Capture the cell that displays the provided text and extract its (x, y) central coordinate. 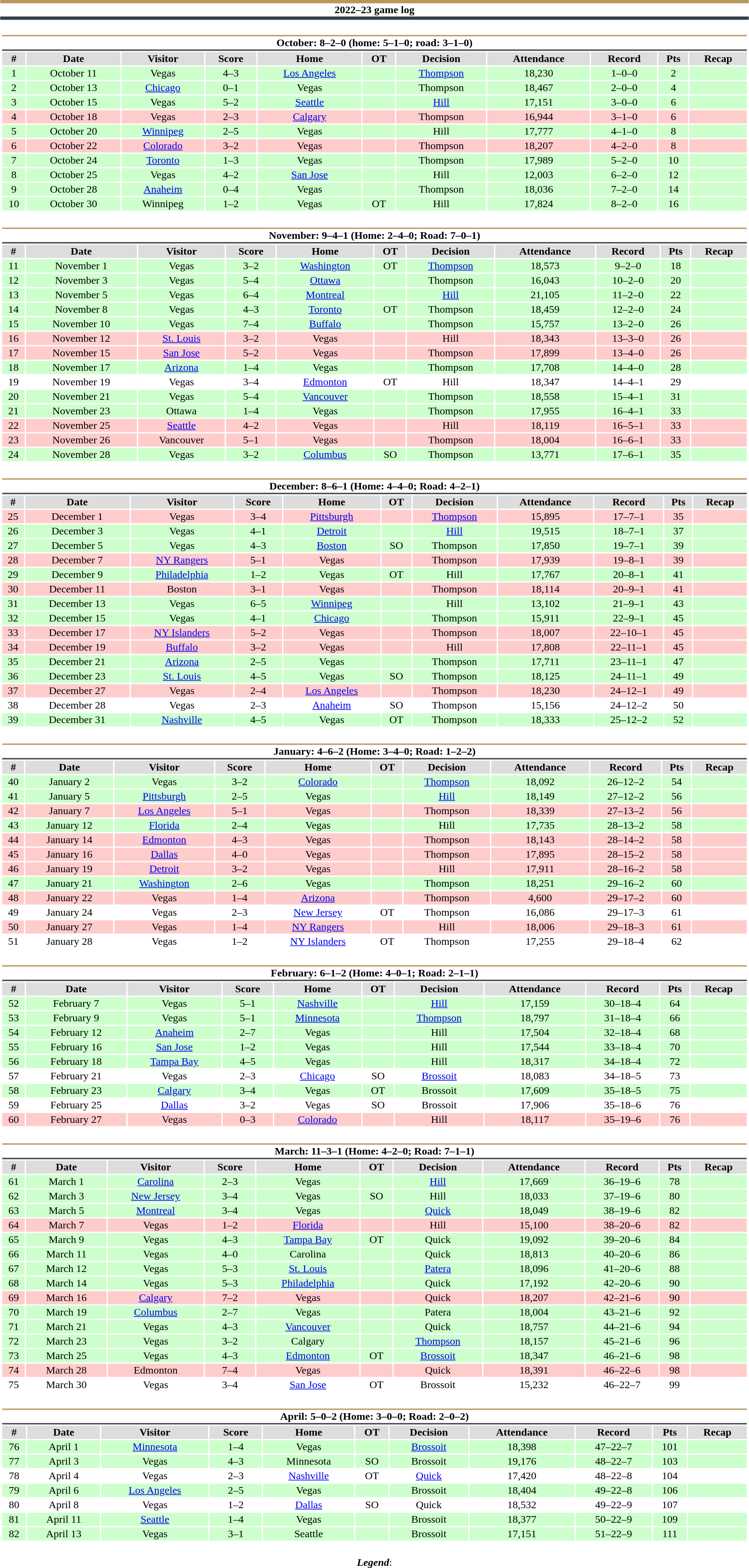
March 12 (66, 1269)
38–19–6 (622, 1211)
18,149 (540, 797)
October 25 (73, 175)
15,911 (546, 618)
22–11–1 (628, 647)
71 (13, 1327)
19,176 (522, 1462)
18,092 (540, 782)
79 (14, 1491)
18,006 (540, 927)
22–9–1 (628, 618)
20–8–1 (628, 575)
48–22–7 (613, 1462)
65 (13, 1240)
51 (13, 942)
16–5–1 (628, 425)
18,036 (539, 190)
96 (674, 1341)
December 5 (77, 546)
February 7 (76, 1003)
18,339 (540, 811)
18,119 (545, 425)
36 (13, 676)
18,083 (535, 1076)
November 8 (81, 309)
December 31 (77, 720)
11 (13, 266)
11–2–0 (628, 295)
0–4 (231, 190)
18,467 (539, 88)
3–0–0 (624, 102)
6–5 (258, 604)
January: 4–6–2 (Home: 3–4–0; Road: 1–2–2) (374, 751)
March 14 (66, 1283)
18,813 (534, 1254)
5 (14, 132)
30–18–4 (622, 1003)
21,105 (545, 295)
16–4–1 (628, 411)
November 15 (81, 353)
32 (13, 618)
17–7–1 (628, 517)
17 (13, 353)
13,102 (546, 604)
32–18–4 (622, 1032)
January 5 (70, 797)
38–20–6 (622, 1225)
October 28 (73, 190)
36–19–6 (622, 1182)
17,609 (535, 1090)
18,757 (534, 1327)
December 13 (77, 604)
17,989 (539, 161)
March 7 (66, 1225)
46–21–6 (622, 1356)
42–21–6 (622, 1298)
18–7–1 (628, 531)
October 30 (73, 204)
January 19 (70, 869)
18,317 (535, 1061)
15–4–1 (628, 396)
17,735 (540, 826)
0–3 (248, 1119)
January 14 (70, 840)
March 16 (66, 1298)
28–15–2 (626, 855)
18,532 (522, 1505)
3 (14, 102)
46–22–6 (622, 1370)
44–21–6 (622, 1327)
19–7–1 (628, 546)
15,232 (534, 1385)
April 4 (64, 1476)
103 (670, 1462)
27–12–2 (626, 797)
49–22–9 (613, 1505)
November 17 (81, 367)
18,459 (545, 309)
35–18–6 (622, 1105)
November: 9–4–1 (Home: 2–4–0; Road: 7–0–1) (374, 236)
23 (13, 440)
October 20 (73, 132)
84 (674, 1240)
24–12–2 (628, 705)
December 27 (77, 691)
18,573 (545, 266)
31–18–4 (622, 1018)
April 11 (64, 1520)
42–20–6 (622, 1283)
April 13 (64, 1534)
April 3 (64, 1462)
4–1–0 (624, 132)
March 28 (66, 1370)
15,757 (545, 324)
17,767 (546, 575)
17,504 (535, 1032)
19 (13, 382)
February 27 (76, 1119)
18,333 (546, 720)
94 (674, 1327)
29–16–2 (626, 884)
October 18 (73, 117)
December 28 (77, 705)
38 (13, 705)
18,343 (545, 338)
January 27 (70, 927)
15,100 (534, 1225)
February 18 (76, 1061)
17,899 (545, 353)
18,114 (546, 589)
47–22–7 (613, 1447)
October 22 (73, 146)
104 (670, 1476)
37–19–6 (622, 1196)
7–2 (230, 1298)
January 24 (70, 913)
November 5 (81, 295)
17,711 (546, 662)
74 (13, 1370)
November 21 (81, 396)
88 (674, 1269)
December 9 (77, 575)
17,808 (546, 647)
17–6–1 (628, 454)
7 (14, 161)
13 (13, 295)
19–8–1 (628, 560)
December: 8–6–1 (Home: 4–4–0; Road: 4–2–1) (374, 486)
17,824 (539, 204)
101 (670, 1447)
October 24 (73, 161)
March 25 (66, 1356)
13,771 (545, 454)
106 (670, 1491)
59 (13, 1105)
18,143 (540, 840)
January 21 (70, 884)
19,515 (546, 531)
January 12 (70, 826)
November 1 (81, 266)
67 (13, 1269)
18,377 (522, 1520)
February 12 (76, 1032)
69 (13, 1298)
March 19 (66, 1312)
17,420 (522, 1476)
111 (670, 1534)
December 3 (77, 531)
February 25 (76, 1105)
December 19 (77, 647)
November 25 (81, 425)
December 7 (77, 560)
9 (14, 190)
October 15 (73, 102)
53 (13, 1018)
46–22–7 (622, 1385)
March 23 (66, 1341)
33–18–4 (622, 1047)
40–20–6 (622, 1254)
18,391 (534, 1370)
March 30 (66, 1385)
January 16 (70, 855)
10–2–0 (628, 280)
February 9 (76, 1018)
April: 5–0–2 (Home: 3–0–0; Road: 2–0–2) (374, 1416)
15 (13, 324)
18,251 (540, 884)
6–4 (251, 295)
17,544 (535, 1047)
18,125 (546, 676)
March 21 (66, 1327)
12–2–0 (628, 309)
12,003 (539, 175)
77 (14, 1462)
49–22–8 (613, 1491)
29–18–3 (626, 927)
17,895 (540, 855)
41–20–6 (622, 1269)
November 23 (81, 411)
December 23 (77, 676)
40 (13, 782)
18,033 (534, 1196)
7–2–0 (624, 190)
86 (674, 1254)
17,708 (545, 367)
October: 8–2–0 (home: 5–1–0; road: 3–1–0) (374, 43)
17,911 (540, 869)
March 3 (66, 1196)
16,043 (545, 280)
109 (670, 1520)
34 (13, 647)
November 26 (81, 440)
November 28 (81, 454)
November 12 (81, 338)
26–12–2 (626, 782)
21 (13, 411)
35–18–5 (622, 1090)
18,157 (534, 1341)
January 28 (70, 942)
1 (14, 73)
December 17 (77, 633)
February: 6–1–2 (Home: 4–0–1; Road: 2–1–1) (374, 973)
9–2–0 (628, 266)
17,850 (546, 546)
43–21–6 (622, 1312)
1–3 (231, 161)
29–17–3 (626, 913)
5–2–0 (624, 161)
51–22–9 (613, 1534)
18,049 (534, 1211)
55 (13, 1047)
December 11 (77, 589)
March 5 (66, 1211)
6–2–0 (624, 175)
25–12–2 (628, 720)
20–9–1 (628, 589)
February 16 (76, 1047)
16,944 (539, 117)
92 (674, 1312)
50–22–9 (613, 1520)
15,156 (546, 705)
18,558 (545, 396)
17,255 (540, 942)
17,669 (534, 1182)
57 (13, 1076)
46 (13, 869)
42 (13, 811)
29–18–4 (626, 942)
4–2–0 (624, 146)
99 (674, 1385)
13–2–0 (628, 324)
November 3 (81, 280)
24–11–1 (628, 676)
March 11 (66, 1254)
17,777 (539, 132)
22–10–1 (628, 633)
February 23 (76, 1090)
18,797 (535, 1018)
107 (670, 1505)
February 21 (76, 1076)
18,404 (522, 1491)
April 1 (64, 1447)
17,192 (534, 1283)
48 (13, 898)
29–17–2 (626, 898)
8–2–0 (624, 204)
2–0–0 (624, 88)
30 (13, 589)
63 (13, 1211)
April 8 (64, 1505)
13–4–0 (628, 353)
27–13–2 (626, 811)
44 (13, 840)
14–4–1 (628, 382)
21–9–1 (628, 604)
18,398 (522, 1447)
24–12–1 (628, 691)
81 (14, 1520)
December 1 (77, 517)
25 (13, 517)
45–21–6 (622, 1341)
October 13 (73, 88)
17,955 (545, 411)
December 21 (77, 662)
4,600 (540, 898)
17,939 (546, 560)
0–1 (231, 88)
19,092 (534, 1240)
17,906 (535, 1105)
January 2 (70, 782)
January 7 (70, 811)
28–14–2 (626, 840)
November 19 (81, 382)
16,086 (540, 913)
15,895 (546, 517)
2–6 (239, 884)
April 6 (64, 1491)
48–22–8 (613, 1476)
35–19–6 (622, 1119)
18,117 (535, 1119)
November 10 (81, 324)
39–20–6 (622, 1240)
October 11 (73, 73)
1–0–0 (624, 73)
2022–23 game log (374, 10)
18,007 (546, 633)
28–16–2 (626, 869)
27 (13, 546)
13–3–0 (628, 338)
December 15 (77, 618)
January 22 (70, 898)
3–1–0 (624, 117)
16–6–1 (628, 440)
March 1 (66, 1182)
23–11–1 (628, 662)
18,096 (534, 1269)
34–18–4 (622, 1061)
March 9 (66, 1240)
17,159 (535, 1003)
28–13–2 (626, 826)
14–4–0 (628, 367)
34–18–5 (622, 1076)
March: 11–3–1 (Home: 4–2–0; Road: 7–1–1) (374, 1151)
